Identify which cell holds the provided text, then report its (X, Y) central coordinate. 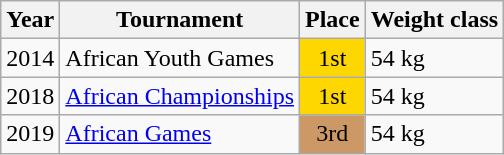
Year (30, 20)
2018 (30, 96)
Weight class (434, 20)
2019 (30, 134)
2014 (30, 58)
African Championships (180, 96)
Tournament (180, 20)
3rd (333, 134)
African Youth Games (180, 58)
Place (333, 20)
African Games (180, 134)
